Pinpoint the cell where the given text exists, returning its [x, y] midpoint coordinate. 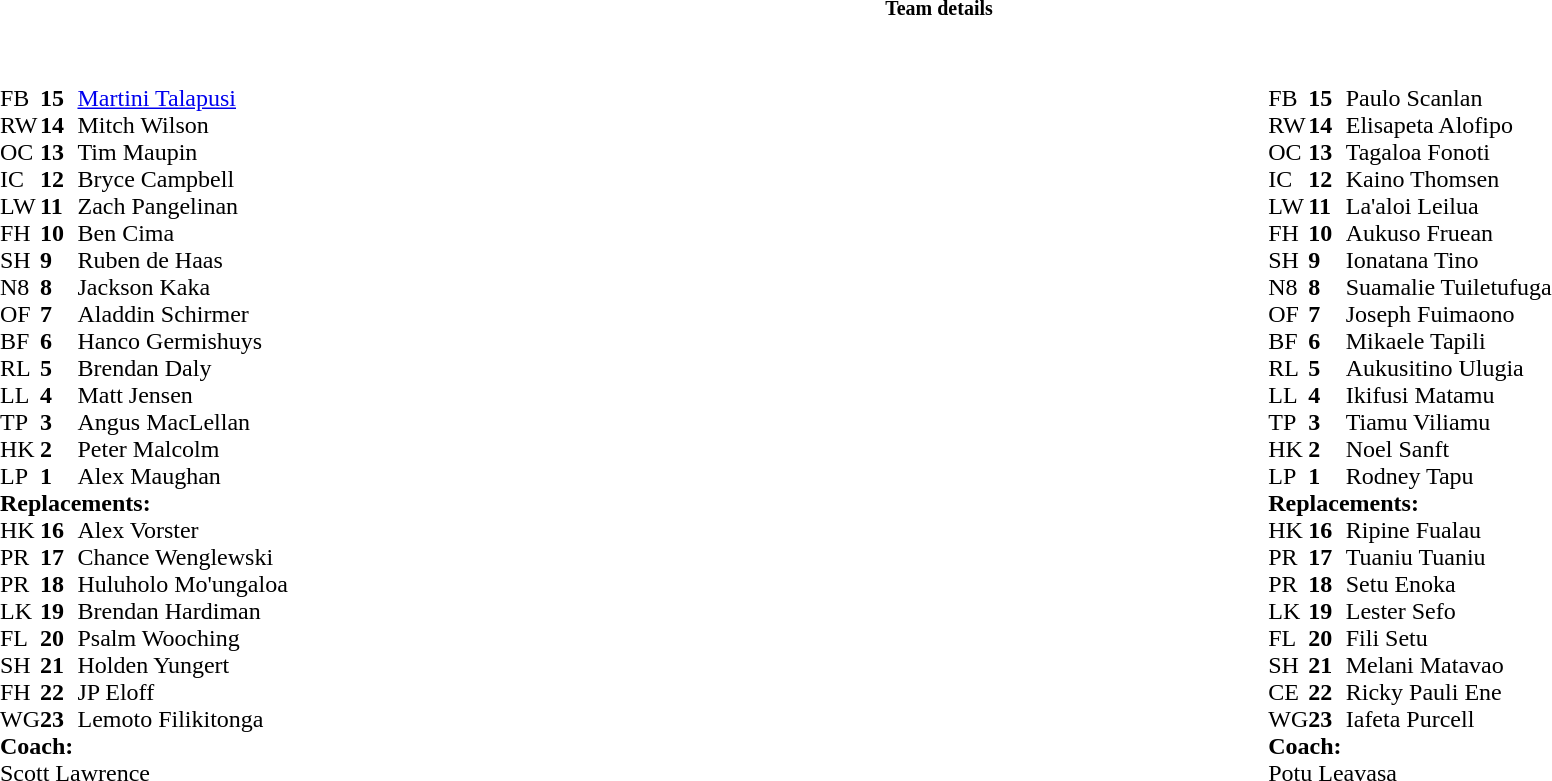
Brendan Daly [182, 368]
Joseph Fuimaono [1449, 314]
Paulo Scanlan [1449, 98]
Martini Talapusi [182, 98]
Ben Cima [182, 234]
Lemoto Filikitonga [182, 720]
Aladdin Schirmer [182, 314]
Setu Enoka [1449, 584]
Rodney Tapu [1449, 476]
Jackson Kaka [182, 288]
Ikifusi Matamu [1449, 396]
CE [1288, 692]
Elisapeta Alofipo [1449, 126]
Aukusitino Ulugia [1449, 368]
Ionatana Tino [1449, 260]
Alex Vorster [182, 530]
Matt Jensen [182, 396]
Suamalie Tuiletufuga [1449, 288]
Psalm Wooching [182, 638]
Alex Maughan [182, 476]
Kaino Thomsen [1449, 180]
Zach Pangelinan [182, 206]
Aukuso Fruean [1449, 234]
Holden Yungert [182, 666]
Tuaniu Tuaniu [1449, 558]
Bryce Campbell [182, 180]
Tiamu Viliamu [1449, 422]
Iafeta Purcell [1449, 720]
Brendan Hardiman [182, 612]
Lester Sefo [1449, 612]
Angus MacLellan [182, 422]
Fili Setu [1449, 638]
Ruben de Haas [182, 260]
Huluholo Mo'ungaloa [182, 584]
Mikaele Tapili [1449, 342]
Noel Sanft [1449, 450]
Tim Maupin [182, 152]
Hanco Germishuys [182, 342]
Melani Matavao [1449, 666]
La'aloi Leilua [1449, 206]
Chance Wenglewski [182, 558]
Tagaloa Fonoti [1449, 152]
Mitch Wilson [182, 126]
Ripine Fualau [1449, 530]
JP Eloff [182, 692]
Peter Malcolm [182, 450]
Ricky Pauli Ene [1449, 692]
